Capture the cell that displays the provided text and extract its [X, Y] central coordinate. 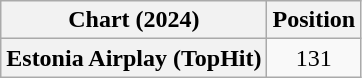
Chart (2024) [134, 20]
Position [314, 20]
Estonia Airplay (TopHit) [134, 58]
131 [314, 58]
